Search for the cell housing the specified text and yield its (x, y) center coordinate. 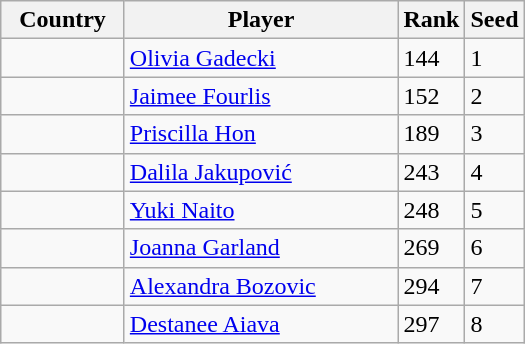
7 (494, 286)
Country (63, 20)
269 (432, 248)
8 (494, 324)
4 (494, 172)
Player (261, 20)
6 (494, 248)
Priscilla Hon (261, 134)
294 (432, 286)
Destanee Aiava (261, 324)
297 (432, 324)
2 (494, 96)
Alexandra Bozovic (261, 286)
3 (494, 134)
189 (432, 134)
248 (432, 210)
144 (432, 58)
Joanna Garland (261, 248)
Rank (432, 20)
Yuki Naito (261, 210)
243 (432, 172)
Seed (494, 20)
1 (494, 58)
5 (494, 210)
Jaimee Fourlis (261, 96)
Olivia Gadecki (261, 58)
Dalila Jakupović (261, 172)
152 (432, 96)
